Scan for the cell matching the given text and deliver its (x, y) coordinate at center. 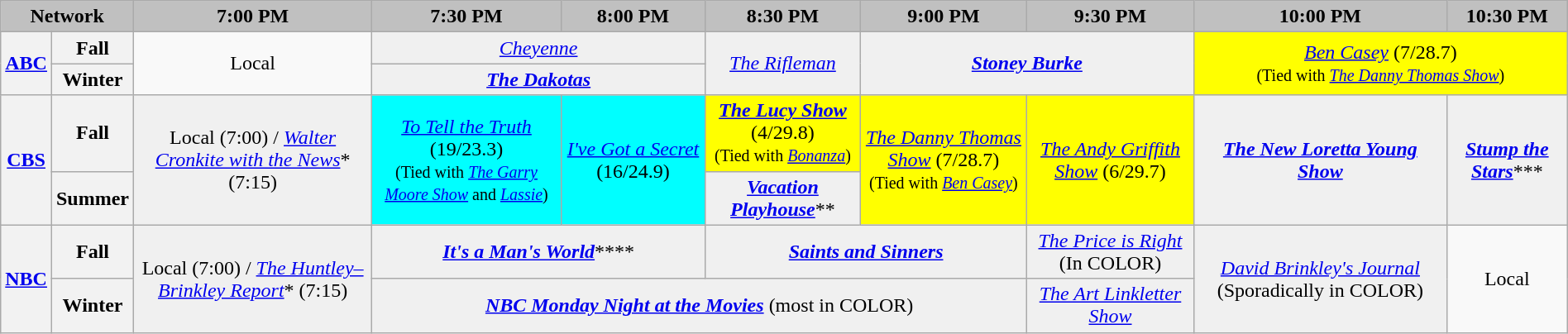
The Lucy Show (4/29.8)(Tied with Bonanza) (783, 133)
9:00 PM (943, 17)
The New Loretta Young Show (1320, 160)
Vacation Playhouse** (783, 198)
The Price is Right (In COLOR) (1111, 251)
NBC (26, 279)
Network (68, 17)
10:00 PM (1320, 17)
NBC Monday Night at the Movies (most in COLOR) (700, 306)
9:30 PM (1111, 17)
It's a Man's World**** (539, 251)
7:00 PM (253, 17)
Stump the Stars*** (1507, 160)
8:00 PM (633, 17)
8:30 PM (783, 17)
10:30 PM (1507, 17)
Stoney Burke (1027, 64)
7:30 PM (466, 17)
The Rifleman (783, 64)
The Danny Thomas Show (7/28.7)(Tied with Ben Casey) (943, 160)
David Brinkley's Journal (Sporadically in COLOR) (1320, 279)
CBS (26, 160)
The Andy Griffith Show (6/29.7) (1111, 160)
Cheyenne (539, 48)
Ben Casey (7/28.7)(Tied with The Danny Thomas Show) (1380, 64)
I've Got a Secret (16/24.9) (633, 160)
Saints and Sinners (867, 251)
Local (7:00) / The Huntley–Brinkley Report* (7:15) (253, 279)
To Tell the Truth (19/23.3)(Tied with The Garry Moore Show and Lassie) (466, 160)
ABC (26, 64)
The Dakotas (539, 79)
Local (7:00) / Walter Cronkite with the News* (7:15) (253, 160)
Summer (93, 198)
The Art Linkletter Show (1111, 306)
